Pinpoint the cell where the given text exists, returning its (X, Y) midpoint coordinate. 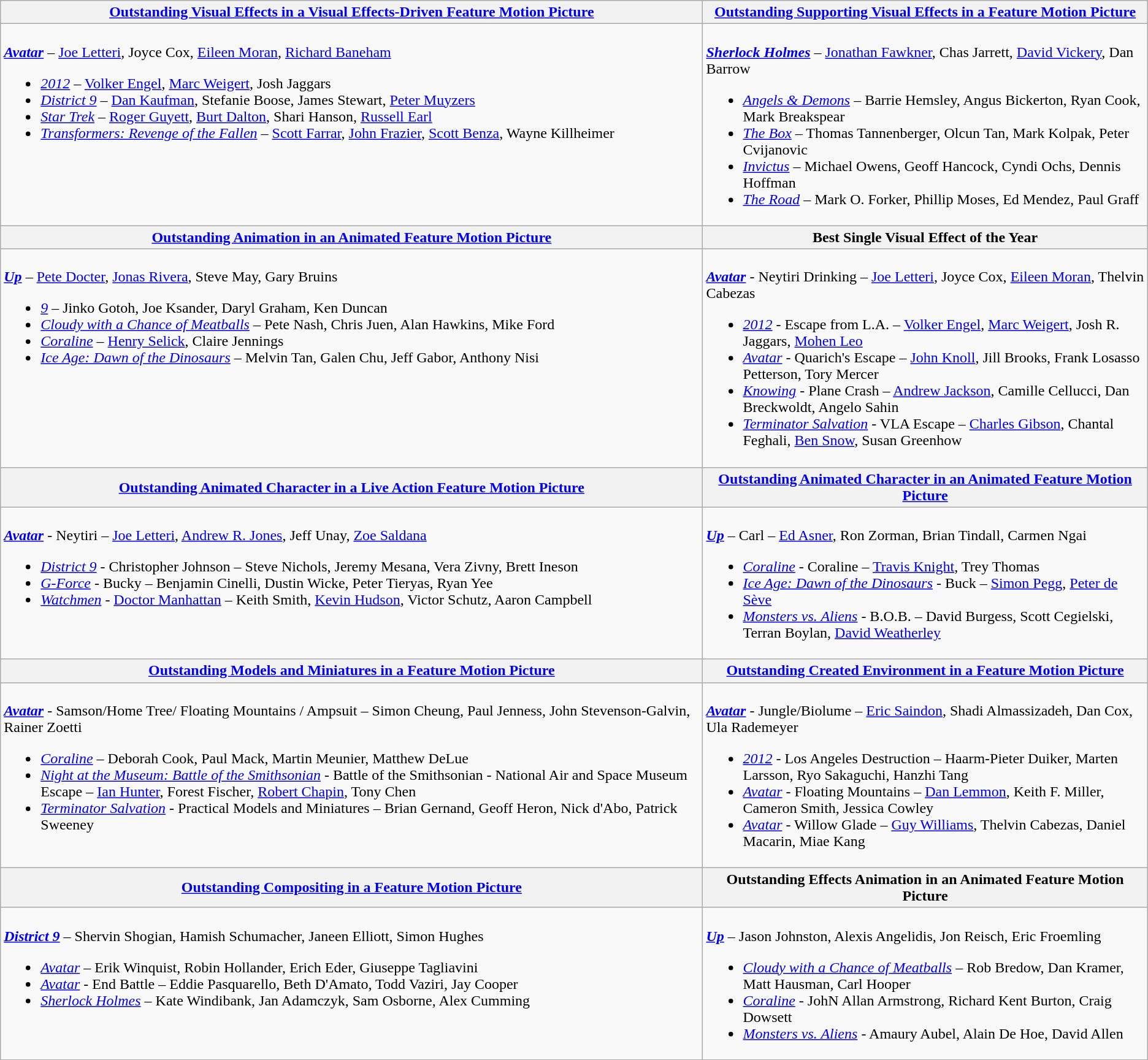
Outstanding Effects Animation in an Animated Feature Motion Picture (925, 888)
Best Single Visual Effect of the Year (925, 237)
Outstanding Animation in an Animated Feature Motion Picture (352, 237)
Outstanding Compositing in a Feature Motion Picture (352, 888)
Outstanding Created Environment in a Feature Motion Picture (925, 671)
Outstanding Animated Character in a Live Action Feature Motion Picture (352, 487)
Outstanding Visual Effects in a Visual Effects-Driven Feature Motion Picture (352, 12)
Outstanding Animated Character in an Animated Feature Motion Picture (925, 487)
Outstanding Models and Miniatures in a Feature Motion Picture (352, 671)
Outstanding Supporting Visual Effects in a Feature Motion Picture (925, 12)
